Return the (X, Y) coordinate for the center point of the cell that contains the specified text.  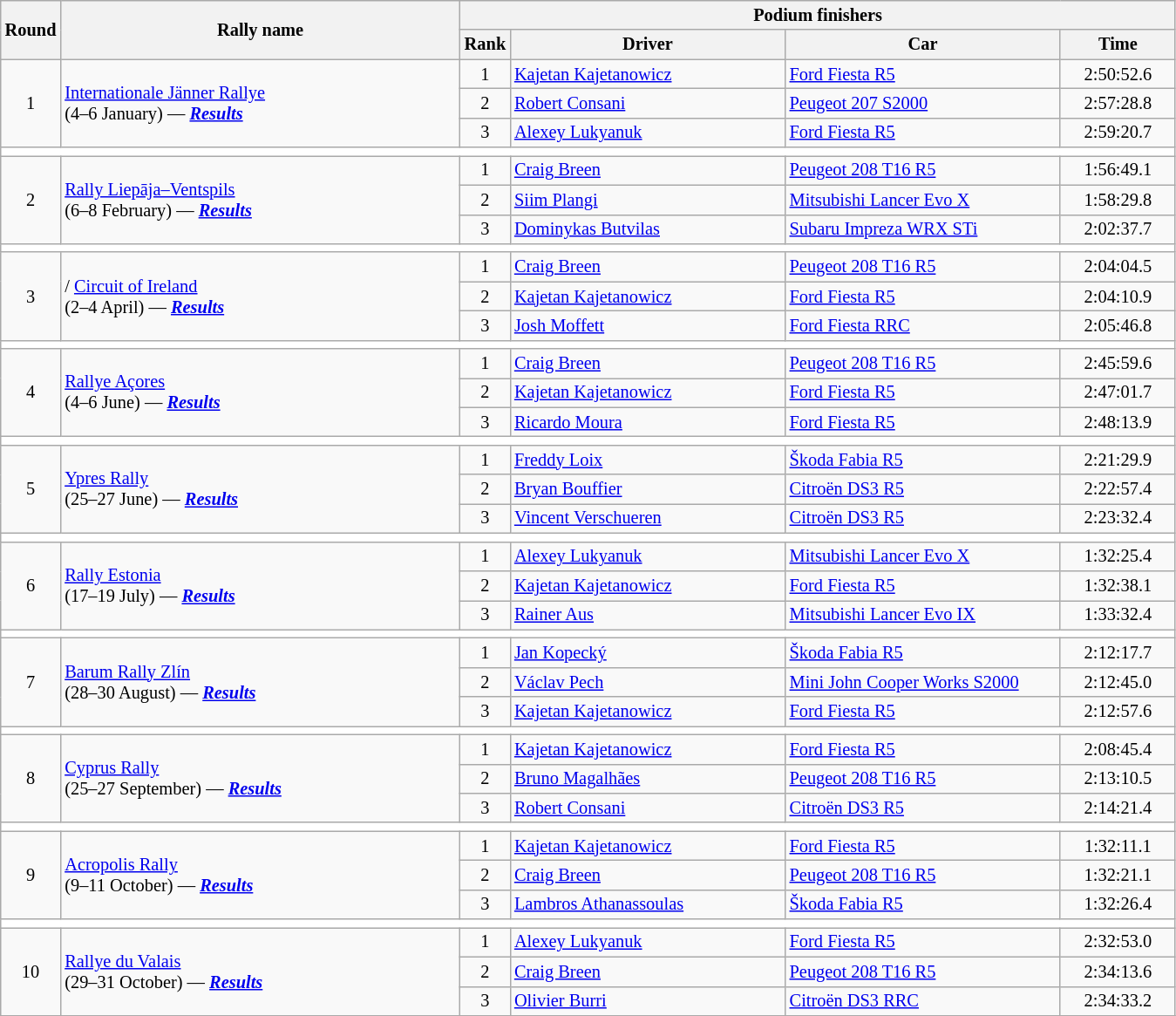
2:59:20.7 (1118, 133)
Car (923, 44)
2:04:10.9 (1118, 297)
2:47:01.7 (1118, 392)
2:21:29.9 (1118, 460)
2:02:37.7 (1118, 229)
2:23:32.4 (1118, 518)
Mitsubishi Lancer Evo IX (923, 615)
Rallye du Valais(29–31 October) — Results (260, 972)
2:05:46.8 (1118, 325)
Rally name (260, 30)
9 (31, 876)
2:45:59.6 (1118, 364)
Dominykas Butvilas (648, 229)
2:12:57.6 (1118, 712)
Ypres Rally(25–27 June) — Results (260, 488)
Mini John Cooper Works S2000 (923, 682)
Václav Pech (648, 682)
Ricardo Moura (648, 422)
8 (31, 778)
Josh Moffett (648, 325)
4 (31, 392)
Cyprus Rally(25–27 September) — Results (260, 778)
Jan Kopecký (648, 652)
5 (31, 488)
1:32:21.1 (1118, 875)
Rally Estonia(17–19 July) — Results (260, 586)
Olivier Burri (648, 1001)
6 (31, 586)
1:56:49.1 (1118, 170)
Driver (648, 44)
2:48:13.9 (1118, 422)
7 (31, 682)
Siim Plangi (648, 200)
2:08:45.4 (1118, 749)
Rallye Açores(4–6 June) — Results (260, 392)
2:12:17.7 (1118, 652)
Round (31, 30)
2:57:28.8 (1118, 103)
1:32:26.4 (1118, 904)
1:58:29.8 (1118, 200)
Lambros Athanassoulas (648, 904)
Acropolis Rally(9–11 October) — Results (260, 876)
2:34:13.6 (1118, 972)
1:32:11.1 (1118, 846)
/ Circuit of Ireland(2–4 April) — Results (260, 297)
Freddy Loix (648, 460)
2:12:45.0 (1118, 682)
2:50:52.6 (1118, 74)
2:13:10.5 (1118, 779)
Barum Rally Zlín(28–30 August) — Results (260, 682)
Bruno Magalhães (648, 779)
1:32:25.4 (1118, 556)
1:33:32.4 (1118, 615)
Internationale Jänner Rallye(4–6 January) — Results (260, 103)
2:32:53.0 (1118, 942)
2:22:57.4 (1118, 489)
2:34:33.2 (1118, 1001)
Rally Liepāja–Ventspils(6–8 February) — Results (260, 199)
Ford Fiesta RRC (923, 325)
2:04:04.5 (1118, 267)
Citroën DS3 RRC (923, 1001)
Subaru Impreza WRX STi (923, 229)
Rank (485, 44)
Bryan Bouffier (648, 489)
1:32:38.1 (1118, 585)
2:14:21.4 (1118, 808)
Vincent Verschueren (648, 518)
Time (1118, 44)
10 (31, 972)
Peugeot 207 S2000 (923, 103)
Podium finishers (818, 15)
Rainer Aus (648, 615)
